Determine the [x, y] coordinate at the center of the cell enclosing the given text.  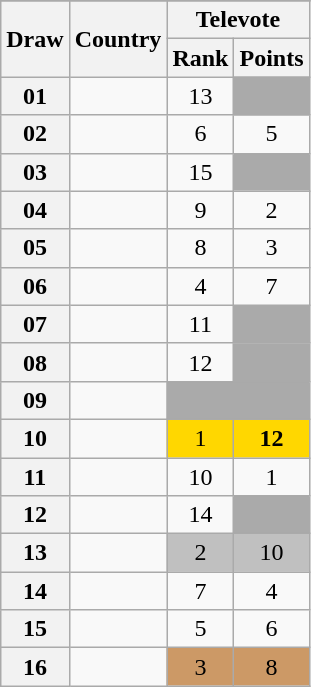
02 [35, 134]
01 [35, 96]
08 [35, 362]
Draw [35, 39]
Country [118, 39]
16 [35, 667]
04 [35, 210]
Rank [200, 58]
Points [272, 58]
05 [35, 248]
Televote [238, 20]
09 [35, 400]
03 [35, 172]
06 [35, 286]
07 [35, 324]
9 [200, 210]
